Determine the (x, y) coordinate at the center of the cell enclosing the given text.  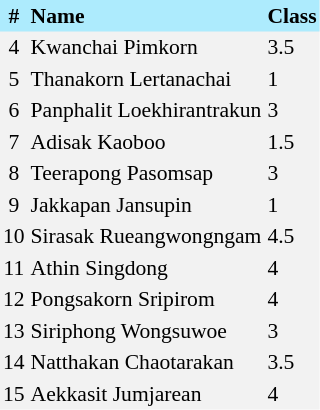
Siriphong Wongsuwoe (146, 331)
12 (14, 300)
Panphalit Loekhirantrakun (146, 110)
5 (14, 79)
Kwanchai Pimkorn (146, 48)
Sirasak Rueangwongngam (146, 236)
Athin Singdong (146, 268)
Thanakorn Lertanachai (146, 79)
1.5 (292, 142)
9 (14, 205)
Class (292, 16)
Natthakan Chaotarakan (146, 362)
# (14, 16)
Name (146, 16)
10 (14, 236)
4.5 (292, 236)
14 (14, 362)
8 (14, 174)
Teerapong Pasomsap (146, 174)
6 (14, 110)
Jakkapan Jansupin (146, 205)
Aekkasit Jumjarean (146, 394)
15 (14, 394)
13 (14, 331)
Pongsakorn Sripirom (146, 300)
Adisak Kaoboo (146, 142)
11 (14, 268)
7 (14, 142)
